Pinpoint the cell where the given text exists, returning its [x, y] midpoint coordinate. 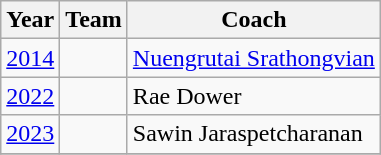
Coach [254, 20]
Year [30, 20]
2023 [30, 134]
Rae Dower [254, 96]
2014 [30, 58]
Nuengrutai Srathongvian [254, 58]
2022 [30, 96]
Sawin Jaraspetcharanan [254, 134]
Team [94, 20]
